Provide the (X, Y) coordinate of the cell's center where the given text is located.  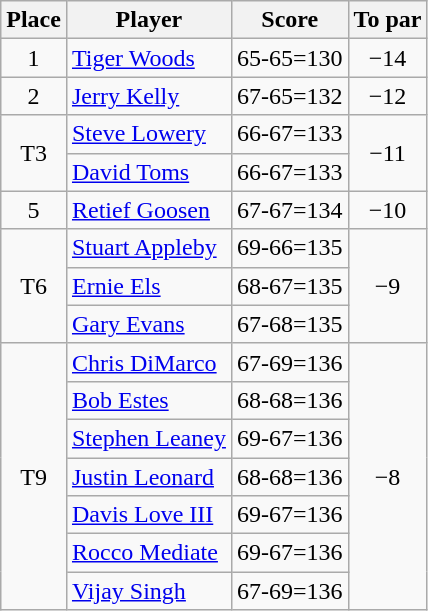
Player (148, 20)
Rocco Mediate (148, 553)
Place (34, 20)
−12 (388, 96)
Ernie Els (148, 286)
Chris DiMarco (148, 362)
67-65=132 (290, 96)
67-67=134 (290, 210)
−14 (388, 58)
T9 (34, 476)
T3 (34, 153)
David Toms (148, 172)
2 (34, 96)
Jerry Kelly (148, 96)
67-68=135 (290, 324)
Stuart Appleby (148, 248)
−9 (388, 286)
Justin Leonard (148, 477)
69-66=135 (290, 248)
Bob Estes (148, 400)
5 (34, 210)
To par (388, 20)
Vijay Singh (148, 591)
Davis Love III (148, 515)
−8 (388, 476)
Score (290, 20)
Retief Goosen (148, 210)
−11 (388, 153)
Steve Lowery (148, 134)
Stephen Leaney (148, 438)
T6 (34, 286)
65-65=130 (290, 58)
Tiger Woods (148, 58)
68-67=135 (290, 286)
1 (34, 58)
Gary Evans (148, 324)
−10 (388, 210)
